From the cell containing the given text, extract its center point as (x, y) coordinate. 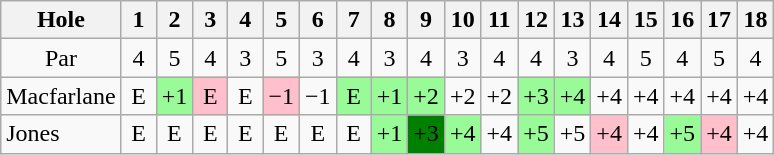
13 (572, 20)
Macfarlane (61, 96)
14 (610, 20)
6 (318, 20)
16 (682, 20)
17 (720, 20)
18 (756, 20)
7 (354, 20)
12 (536, 20)
Hole (61, 20)
10 (462, 20)
8 (390, 20)
15 (646, 20)
Jones (61, 134)
11 (500, 20)
2 (174, 20)
Par (61, 58)
9 (426, 20)
1 (138, 20)
